From the cell containing the given text, extract its center point as [X, Y] coordinate. 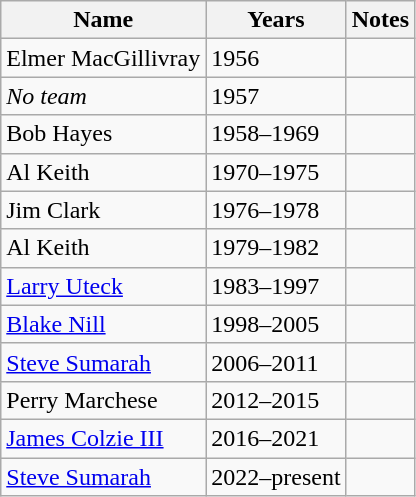
Larry Uteck [104, 286]
1958–1969 [276, 134]
1979–1982 [276, 248]
Jim Clark [104, 210]
1983–1997 [276, 286]
Elmer MacGillivray [104, 58]
1976–1978 [276, 210]
2012–2015 [276, 400]
Years [276, 20]
1998–2005 [276, 324]
Notes [380, 20]
James Colzie III [104, 438]
1956 [276, 58]
2006–2011 [276, 362]
1970–1975 [276, 172]
No team [104, 96]
Perry Marchese [104, 400]
1957 [276, 96]
Blake Nill [104, 324]
Bob Hayes [104, 134]
2022–present [276, 477]
2016–2021 [276, 438]
Name [104, 20]
